Output the [X, Y] coordinate of the center of the cell containing the given text.  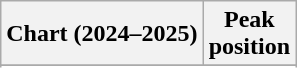
Peakposition [249, 34]
Chart (2024–2025) [102, 34]
